Find where the given text appears and provide that cell's center as [x, y] coordinate. 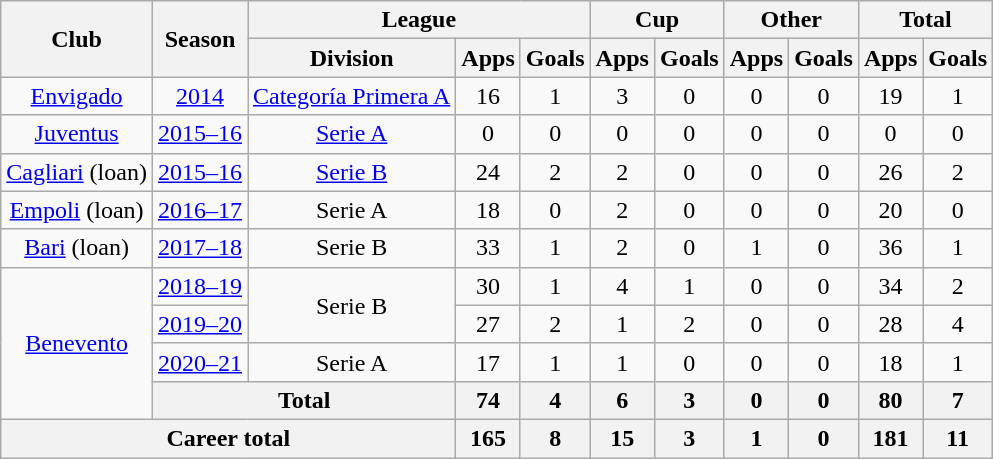
Cup [657, 20]
74 [488, 400]
17 [488, 362]
2020–21 [200, 362]
Career total [228, 438]
Envigado [77, 96]
Cagliari (loan) [77, 172]
33 [488, 248]
Season [200, 39]
Benevento [77, 343]
Bari (loan) [77, 248]
Other [791, 20]
Club [77, 39]
2016–17 [200, 210]
7 [958, 400]
Division [352, 58]
28 [890, 324]
27 [488, 324]
19 [890, 96]
34 [890, 286]
Empoli (loan) [77, 210]
15 [622, 438]
24 [488, 172]
League [420, 20]
26 [890, 172]
20 [890, 210]
80 [890, 400]
2018–19 [200, 286]
16 [488, 96]
Categoría Primera A [352, 96]
8 [555, 438]
6 [622, 400]
11 [958, 438]
2014 [200, 96]
Juventus [77, 134]
2017–18 [200, 248]
36 [890, 248]
30 [488, 286]
165 [488, 438]
2019–20 [200, 324]
181 [890, 438]
